Determine the [X, Y] coordinate at the center of the cell enclosing the given text.  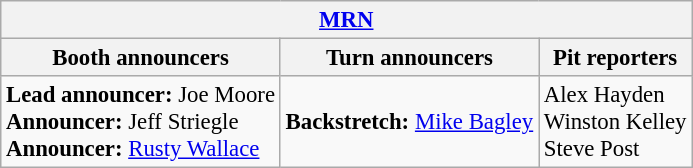
Backstretch: Mike Bagley [409, 122]
Pit reporters [614, 58]
Alex HaydenWinston KelleySteve Post [614, 122]
Booth announcers [141, 58]
MRN [346, 20]
Turn announcers [409, 58]
Lead announcer: Joe MooreAnnouncer: Jeff StriegleAnnouncer: Rusty Wallace [141, 122]
